Find where the given text appears and provide that cell's center as [X, Y] coordinate. 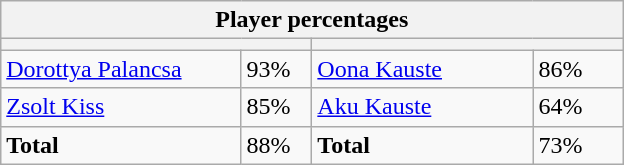
Player percentages [312, 20]
Oona Kauste [422, 69]
Aku Kauste [422, 107]
88% [276, 145]
86% [578, 69]
Zsolt Kiss [121, 107]
64% [578, 107]
Dorottya Palancsa [121, 69]
85% [276, 107]
73% [578, 145]
93% [276, 69]
